Locate the cell with the specified text and output its [X, Y] center coordinate. 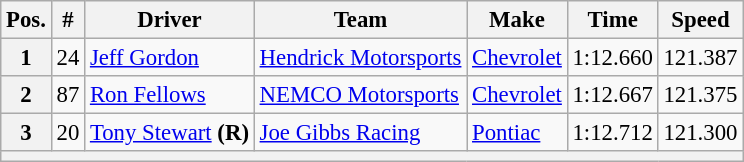
Pontiac [517, 133]
# [68, 20]
Jeff Gordon [170, 58]
Ron Fellows [170, 95]
Pos. [26, 20]
Make [517, 20]
20 [68, 133]
Driver [170, 20]
Time [612, 20]
2 [26, 95]
Hendrick Motorsports [360, 58]
3 [26, 133]
24 [68, 58]
121.375 [700, 95]
87 [68, 95]
Speed [700, 20]
Joe Gibbs Racing [360, 133]
121.300 [700, 133]
1:12.712 [612, 133]
1:12.667 [612, 95]
Tony Stewart (R) [170, 133]
1 [26, 58]
NEMCO Motorsports [360, 95]
Team [360, 20]
121.387 [700, 58]
1:12.660 [612, 58]
